Extract the [X, Y] coordinate from the center of the cell holding the provided text.  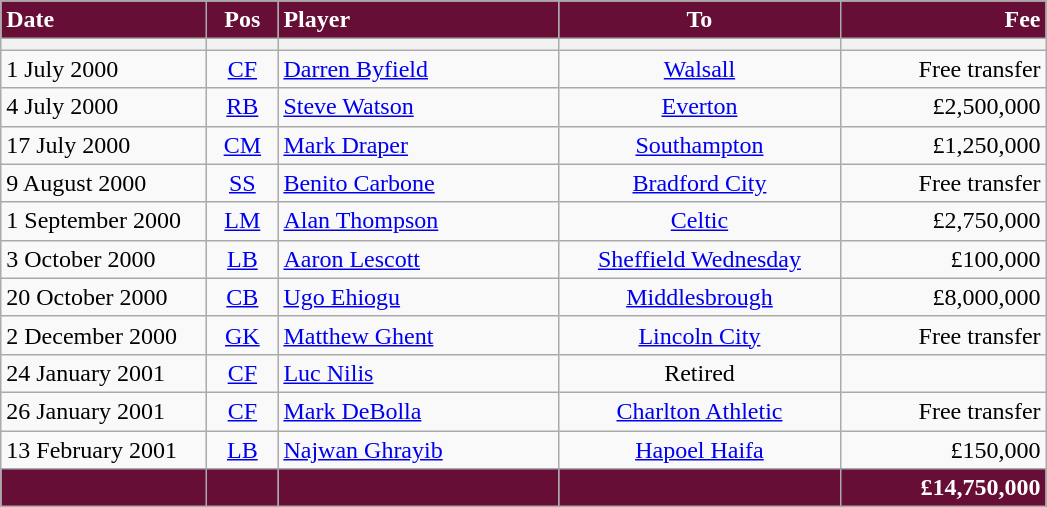
Walsall [700, 69]
Aaron Lescott [418, 259]
Middlesbrough [700, 297]
1 July 2000 [104, 69]
Retired [700, 373]
20 October 2000 [104, 297]
9 August 2000 [104, 183]
Steve Watson [418, 107]
Charlton Athletic [700, 411]
Najwan Ghrayib [418, 449]
24 January 2001 [104, 373]
Fee [943, 20]
£14,750,000 [943, 488]
Bradford City [700, 183]
26 January 2001 [104, 411]
Pos [242, 20]
2 December 2000 [104, 335]
Mark Draper [418, 145]
£8,000,000 [943, 297]
GK [242, 335]
13 February 2001 [104, 449]
Lincoln City [700, 335]
Mark DeBolla [418, 411]
£2,750,000 [943, 221]
Darren Byfield [418, 69]
Date [104, 20]
Ugo Ehiogu [418, 297]
17 July 2000 [104, 145]
1 September 2000 [104, 221]
To [700, 20]
4 July 2000 [104, 107]
£1,250,000 [943, 145]
Matthew Ghent [418, 335]
Sheffield Wednesday [700, 259]
Hapoel Haifa [700, 449]
£100,000 [943, 259]
CB [242, 297]
Southampton [700, 145]
Everton [700, 107]
RB [242, 107]
CM [242, 145]
Celtic [700, 221]
Player [418, 20]
£150,000 [943, 449]
3 October 2000 [104, 259]
£2,500,000 [943, 107]
Luc Nilis [418, 373]
Alan Thompson [418, 221]
Benito Carbone [418, 183]
LM [242, 221]
SS [242, 183]
